Scan for the cell matching the given text and deliver its (X, Y) coordinate at center. 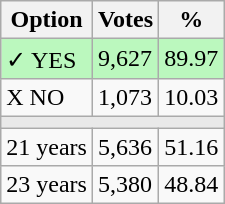
10.03 (192, 97)
9,627 (125, 59)
51.16 (192, 147)
21 years (47, 147)
Votes (125, 20)
5,380 (125, 185)
% (192, 20)
X NO (47, 97)
Option (47, 20)
1,073 (125, 97)
48.84 (192, 185)
✓ YES (47, 59)
89.97 (192, 59)
5,636 (125, 147)
23 years (47, 185)
